Provide the (X, Y) coordinate of the cell's center where the given text is located.  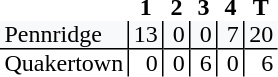
13 (145, 35)
20 (261, 35)
Pennridge (64, 35)
7 (230, 35)
Quakertown (64, 63)
